Return the [x, y] coordinate for the center point of the cell that contains the specified text.  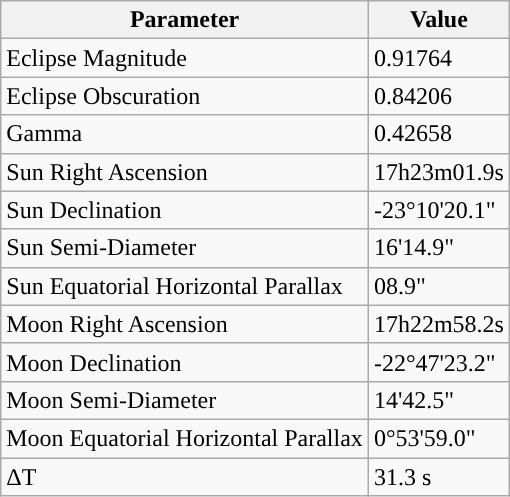
Parameter [185, 20]
0°53'59.0" [438, 438]
16'14.9" [438, 248]
-22°47'23.2" [438, 362]
08.9" [438, 286]
Moon Semi-Diameter [185, 400]
14'42.5" [438, 400]
ΔT [185, 477]
17h23m01.9s [438, 172]
Gamma [185, 134]
Sun Equatorial Horizontal Parallax [185, 286]
Value [438, 20]
0.84206 [438, 96]
Sun Declination [185, 210]
-23°10'20.1" [438, 210]
Moon Right Ascension [185, 324]
Moon Equatorial Horizontal Parallax [185, 438]
Sun Right Ascension [185, 172]
Moon Declination [185, 362]
Eclipse Obscuration [185, 96]
0.42658 [438, 134]
17h22m58.2s [438, 324]
Eclipse Magnitude [185, 58]
0.91764 [438, 58]
31.3 s [438, 477]
Sun Semi-Diameter [185, 248]
